For the text-containing cell, return its midpoint in (x, y) coordinate format. 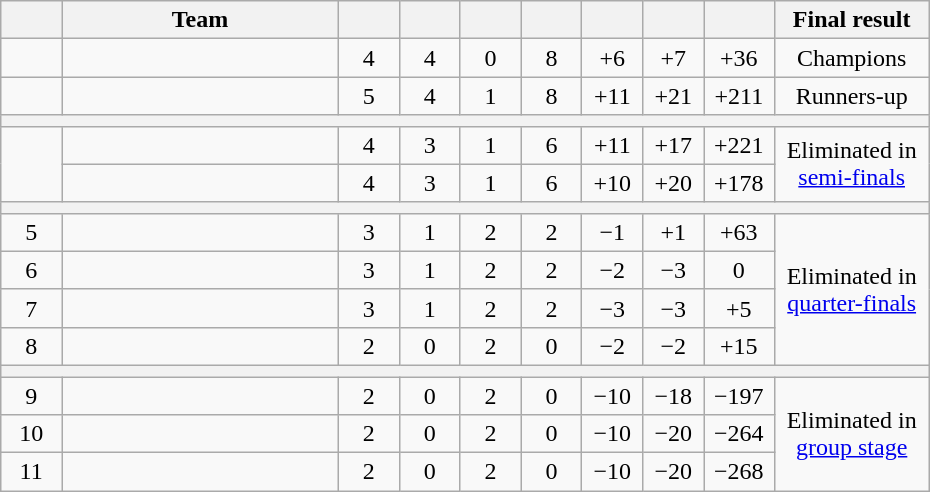
−18 (674, 395)
−197 (739, 395)
+10 (612, 183)
Eliminated in semi-finals (852, 164)
+211 (739, 96)
+36 (739, 58)
Final result (852, 20)
Team (200, 20)
+20 (674, 183)
−1 (612, 232)
+63 (739, 232)
+21 (674, 96)
+1 (674, 232)
+17 (674, 145)
Champions (852, 58)
−268 (739, 472)
9 (32, 395)
10 (32, 434)
+221 (739, 145)
Eliminated in group stage (852, 433)
+7 (674, 58)
−264 (739, 434)
+5 (739, 308)
11 (32, 472)
+15 (739, 346)
+6 (612, 58)
+178 (739, 183)
Runners-up (852, 96)
Eliminated in quarter-finals (852, 289)
7 (32, 308)
